Extract the (X, Y) coordinate from the center of the cell holding the provided text.  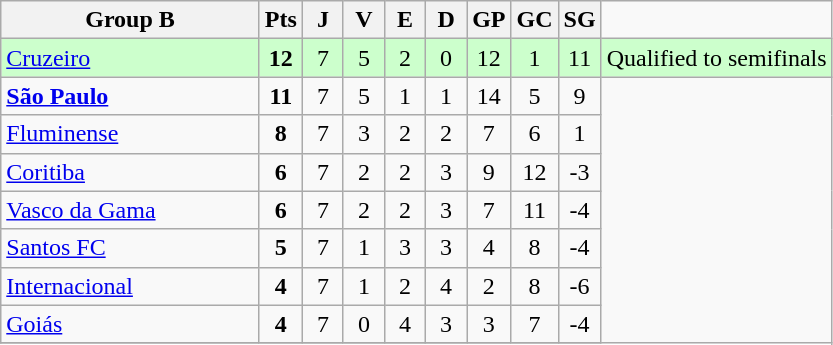
E (404, 20)
Qualified to semifinals (716, 58)
Coritiba (130, 172)
-3 (580, 172)
V (364, 20)
SG (580, 20)
Group B (130, 20)
Fluminense (130, 134)
GC (534, 20)
Goiás (130, 324)
Vasco da Gama (130, 210)
Santos FC (130, 248)
J (322, 20)
D (446, 20)
Cruzeiro (130, 58)
-6 (580, 286)
São Paulo (130, 96)
Internacional (130, 286)
GP (489, 20)
Pts (280, 20)
14 (489, 96)
